Output the (X, Y) coordinate of the center of the cell containing the given text.  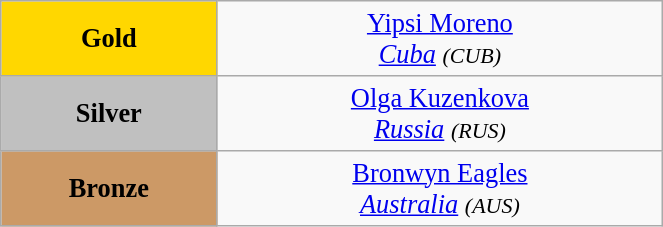
Gold (109, 38)
Olga KuzenkovaRussia (RUS) (440, 112)
Silver (109, 112)
Bronwyn EaglesAustralia (AUS) (440, 188)
Bronze (109, 188)
Yipsi MorenoCuba (CUB) (440, 38)
